Locate the cell with the specified text and output its (X, Y) center coordinate. 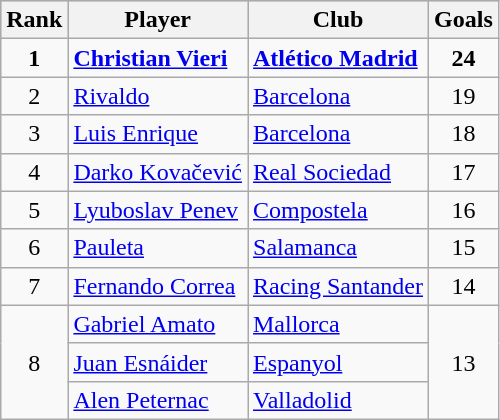
Rank (34, 20)
Rivaldo (158, 96)
17 (464, 172)
Player (158, 20)
19 (464, 96)
5 (34, 210)
13 (464, 362)
Juan Esnáider (158, 362)
Luis Enrique (158, 134)
15 (464, 248)
Fernando Correa (158, 286)
3 (34, 134)
Alen Peternac (158, 400)
6 (34, 248)
8 (34, 362)
Real Sociedad (338, 172)
24 (464, 58)
7 (34, 286)
1 (34, 58)
Lyuboslav Penev (158, 210)
Gabriel Amato (158, 324)
Darko Kovačević (158, 172)
Salamanca (338, 248)
Espanyol (338, 362)
14 (464, 286)
Compostela (338, 210)
Goals (464, 20)
Christian Vieri (158, 58)
2 (34, 96)
Valladolid (338, 400)
16 (464, 210)
18 (464, 134)
Pauleta (158, 248)
Atlético Madrid (338, 58)
Racing Santander (338, 286)
4 (34, 172)
Mallorca (338, 324)
Club (338, 20)
